Search for the cell housing the specified text and yield its [X, Y] center coordinate. 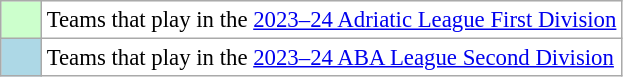
Teams that play in the 2023–24 ABA League Second Division [331, 58]
Teams that play in the 2023–24 Adriatic League First Division [331, 20]
